Find where the given text appears and provide that cell's center as (x, y) coordinate. 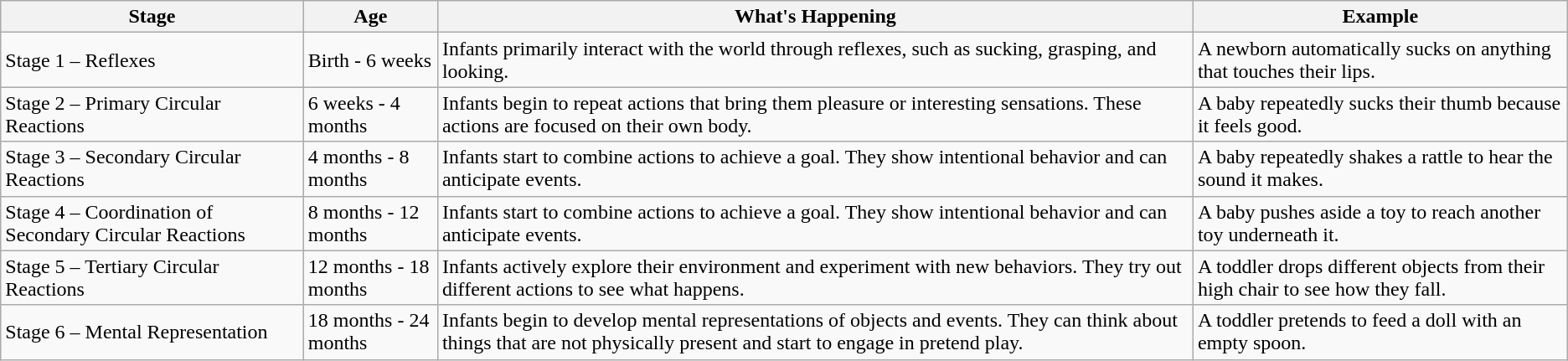
A toddler pretends to feed a doll with an empty spoon. (1380, 332)
4 months - 8 months (370, 169)
Infants begin to repeat actions that bring them pleasure or interesting sensations. These actions are focused on their own body. (815, 114)
6 weeks - 4 months (370, 114)
Stage (152, 17)
12 months - 18 months (370, 278)
8 months - 12 months (370, 223)
Birth - 6 weeks (370, 60)
Age (370, 17)
A baby repeatedly shakes a rattle to hear the sound it makes. (1380, 169)
Infants primarily interact with the world through reflexes, such as sucking, grasping, and looking. (815, 60)
A baby pushes aside a toy to reach another toy underneath it. (1380, 223)
Example (1380, 17)
What's Happening (815, 17)
Stage 3 – Secondary Circular Reactions (152, 169)
Infants actively explore their environment and experiment with new behaviors. They try out different actions to see what happens. (815, 278)
Stage 6 – Mental Representation (152, 332)
A baby repeatedly sucks their thumb because it feels good. (1380, 114)
A toddler drops different objects from their high chair to see how they fall. (1380, 278)
Stage 1 – Reflexes (152, 60)
A newborn automatically sucks on anything that touches their lips. (1380, 60)
Stage 5 – Tertiary Circular Reactions (152, 278)
Stage 4 – Coordination of Secondary Circular Reactions (152, 223)
18 months - 24 months (370, 332)
Stage 2 – Primary Circular Reactions (152, 114)
